Identify which cell holds the provided text, then report its [X, Y] central coordinate. 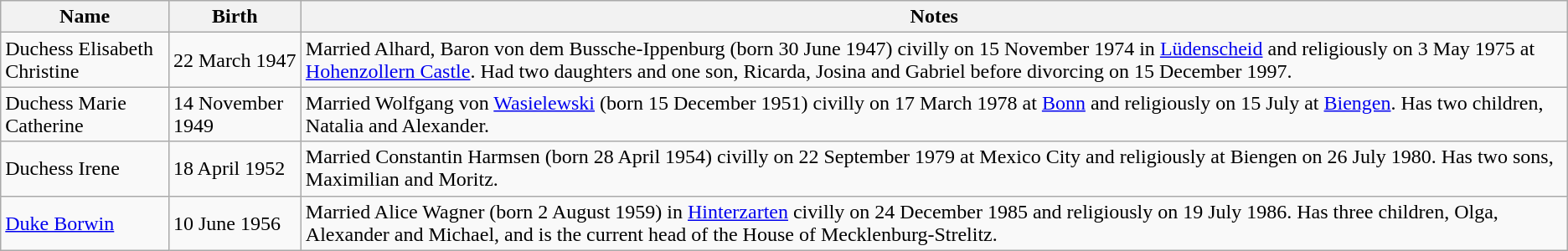
Duchess Marie Catherine [85, 114]
18 April 1952 [235, 169]
10 June 1956 [235, 223]
Duchess Elisabeth Christine [85, 60]
Name [85, 17]
Duke Borwin [85, 223]
22 March 1947 [235, 60]
14 November 1949 [235, 114]
Duchess Irene [85, 169]
Notes [934, 17]
Birth [235, 17]
